For the text-containing cell, return its midpoint in (x, y) coordinate format. 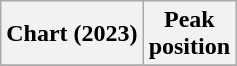
Chart (2023) (72, 34)
Peak position (189, 34)
